From the cell containing the given text, extract its center point as [X, Y] coordinate. 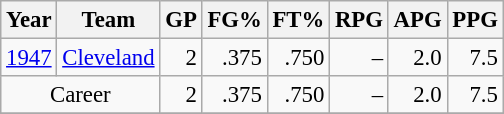
FT% [298, 20]
RPG [360, 20]
Team [108, 20]
1947 [29, 58]
APG [418, 20]
PPG [475, 20]
Career [80, 95]
GP [181, 20]
FG% [234, 20]
Cleveland [108, 58]
Year [29, 20]
